Return the [x, y] coordinate for the center point of the cell that contains the specified text.  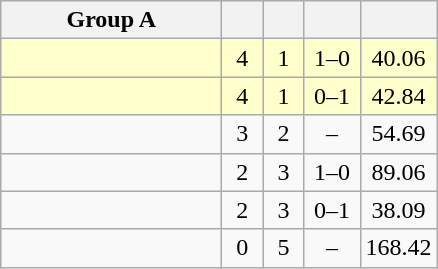
168.42 [398, 248]
0 [242, 248]
38.09 [398, 210]
Group A [112, 20]
42.84 [398, 96]
40.06 [398, 58]
54.69 [398, 134]
89.06 [398, 172]
5 [284, 248]
